Pinpoint the cell where the given text exists, returning its [X, Y] midpoint coordinate. 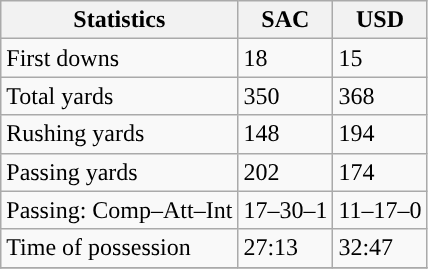
SAC [286, 20]
32:47 [380, 248]
18 [286, 58]
17–30–1 [286, 210]
27:13 [286, 248]
Statistics [120, 20]
148 [286, 134]
Total yards [120, 96]
Time of possession [120, 248]
Rushing yards [120, 134]
First downs [120, 58]
11–17–0 [380, 210]
USD [380, 20]
Passing: Comp–Att–Int [120, 210]
174 [380, 172]
194 [380, 134]
368 [380, 96]
Passing yards [120, 172]
15 [380, 58]
350 [286, 96]
202 [286, 172]
